Locate the cell with the specified text and output its [X, Y] center coordinate. 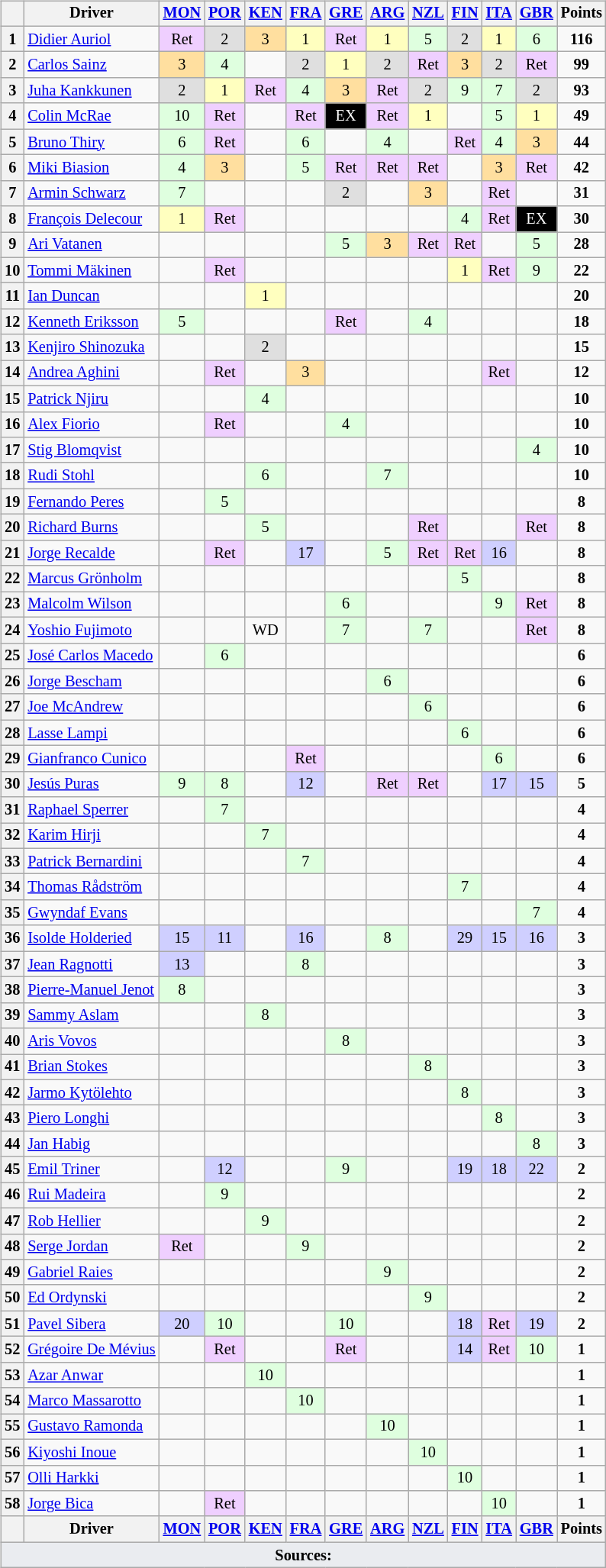
50 [12, 1298]
Jorge Recalde [92, 553]
Gustavo Ramonda [92, 1427]
Jesús Puras [92, 784]
Jorge Bica [92, 1504]
Brian Stokes [92, 1067]
57 [12, 1478]
Olli Harkki [92, 1478]
55 [12, 1427]
Kenneth Eriksson [92, 322]
34 [12, 887]
24 [12, 630]
Ian Duncan [92, 296]
45 [12, 1170]
21 [12, 553]
Ed Ordynski [92, 1298]
Miki Biasion [92, 168]
Gabriel Raies [92, 1273]
Tommi Mäkinen [92, 270]
Ari Vatanen [92, 245]
93 [582, 91]
Marcus Grönholm [92, 579]
32 [12, 836]
25 [12, 656]
37 [12, 964]
Serge Jordan [92, 1247]
Stig Blomqvist [92, 450]
François Delecour [92, 219]
Kenjiro Shinozuka [92, 347]
Gianfranco Cunico [92, 759]
Joe McAndrew [92, 707]
Yoshio Fujimoto [92, 630]
Colin McRae [92, 116]
Thomas Rådström [92, 887]
Rudi Stohl [92, 476]
Piero Longhi [92, 1118]
36 [12, 938]
23 [12, 605]
27 [12, 707]
43 [12, 1118]
Malcolm Wilson [92, 605]
Bruno Thiry [92, 142]
41 [12, 1067]
58 [12, 1504]
Richard Burns [92, 528]
Grégoire De Mévius [92, 1350]
Raphael Sperrer [92, 810]
Isolde Holderied [92, 938]
Patrick Bernardini [92, 861]
Rob Hellier [92, 1221]
46 [12, 1195]
48 [12, 1247]
47 [12, 1221]
35 [12, 913]
Andrea Aghini [92, 373]
Sammy Aslam [92, 1015]
Juha Kankkunen [92, 91]
WD [266, 630]
Pierre-Manuel Jenot [92, 990]
Pavel Sibera [92, 1324]
52 [12, 1350]
Emil Triner [92, 1170]
Lasse Lampi [92, 733]
Jan Habig [92, 1144]
Patrick Njiru [92, 398]
56 [12, 1452]
Kiyoshi Inoue [92, 1452]
José Carlos Macedo [92, 656]
Gwyndaf Evans [92, 913]
116 [582, 39]
Azar Anwar [92, 1375]
Karim Hirji [92, 836]
99 [582, 65]
54 [12, 1401]
40 [12, 1041]
Jarmo Kytölehto [92, 1092]
Rui Madeira [92, 1195]
Armin Schwarz [92, 193]
Jean Ragnotti [92, 964]
Jorge Bescham [92, 682]
Alex Fiorio [92, 424]
26 [12, 682]
Didier Auriol [92, 39]
51 [12, 1324]
Carlos Sainz [92, 65]
Aris Vovos [92, 1041]
53 [12, 1375]
Sources: [304, 1555]
38 [12, 990]
Fernando Peres [92, 502]
Marco Massarotto [92, 1401]
39 [12, 1015]
33 [12, 861]
